Scan for the cell matching the given text and deliver its (X, Y) coordinate at center. 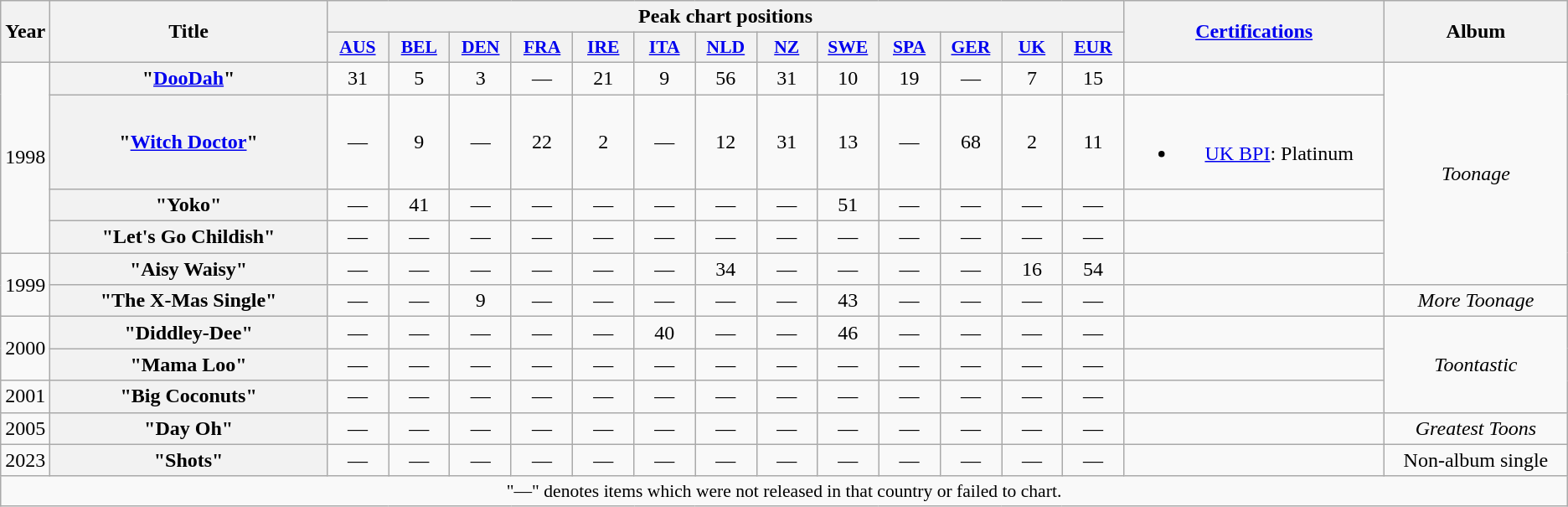
34 (725, 269)
IRE (603, 48)
SWE (848, 48)
GER (971, 48)
DEN (481, 48)
"Diddley-Dee" (188, 333)
2005 (25, 428)
FRA (541, 48)
UK (1032, 48)
41 (419, 205)
1999 (25, 285)
"Day Oh" (188, 428)
51 (848, 205)
Toontastic (1476, 365)
Album (1476, 32)
12 (725, 141)
16 (1032, 269)
11 (1092, 141)
3 (481, 78)
1998 (25, 158)
"Witch Doctor" (188, 141)
15 (1092, 78)
7 (1032, 78)
Year (25, 32)
"The X-Mas Single" (188, 301)
56 (725, 78)
Greatest Toons (1476, 428)
43 (848, 301)
"—" denotes items which were not released in that country or failed to chart. (784, 491)
5 (419, 78)
AUS (357, 48)
Non-album single (1476, 460)
13 (848, 141)
19 (910, 78)
"Yoko" (188, 205)
2000 (25, 349)
"Aisy Waisy" (188, 269)
EUR (1092, 48)
UK BPI: Platinum (1255, 141)
10 (848, 78)
NLD (725, 48)
"Big Coconuts" (188, 396)
2001 (25, 396)
SPA (910, 48)
22 (541, 141)
ITA (665, 48)
"Let's Go Childish" (188, 237)
Title (188, 32)
54 (1092, 269)
BEL (419, 48)
More Toonage (1476, 301)
46 (848, 333)
NZ (787, 48)
2023 (25, 460)
"Mama Loo" (188, 365)
"DooDah" (188, 78)
68 (971, 141)
21 (603, 78)
"Shots" (188, 460)
Toonage (1476, 173)
Certifications (1255, 32)
Peak chart positions (725, 17)
40 (665, 333)
